Extract the (x, y) coordinate from the center of the cell holding the provided text.  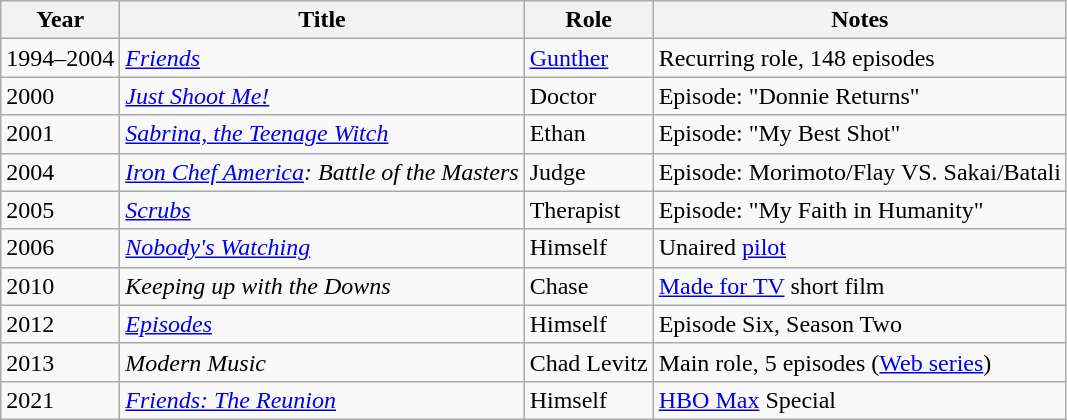
2004 (60, 172)
Therapist (588, 210)
2012 (60, 324)
2000 (60, 96)
Main role, 5 episodes (Web series) (860, 362)
2005 (60, 210)
Recurring role, 148 episodes (860, 58)
Sabrina, the Teenage Witch (322, 134)
Friends (322, 58)
Just Shoot Me! (322, 96)
Keeping up with the Downs (322, 286)
Year (60, 20)
2006 (60, 248)
2010 (60, 286)
Nobody's Watching (322, 248)
Modern Music (322, 362)
Judge (588, 172)
Friends: The Reunion (322, 400)
Gunther (588, 58)
2001 (60, 134)
Unaired pilot (860, 248)
Scrubs (322, 210)
1994–2004 (60, 58)
Episode: "My Faith in Humanity" (860, 210)
Chase (588, 286)
Chad Levitz (588, 362)
Ethan (588, 134)
Episode: "My Best Shot" (860, 134)
Episode Six, Season Two (860, 324)
Role (588, 20)
Episode: Morimoto/Flay VS. Sakai/Batali (860, 172)
Episodes (322, 324)
Episode: "Donnie Returns" (860, 96)
Iron Chef America: Battle of the Masters (322, 172)
2013 (60, 362)
Notes (860, 20)
2021 (60, 400)
Title (322, 20)
Made for TV short film (860, 286)
Doctor (588, 96)
HBO Max Special (860, 400)
